Provide the [X, Y] coordinate of the cell's center where the given text is located.  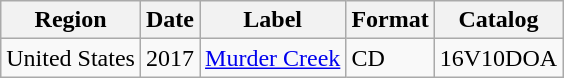
Catalog [498, 20]
Region [71, 20]
Format [390, 20]
Label [273, 20]
Date [170, 20]
16V10DOA [498, 58]
CD [390, 58]
United States [71, 58]
2017 [170, 58]
Murder Creek [273, 58]
